Scan for the cell matching the given text and deliver its (x, y) coordinate at center. 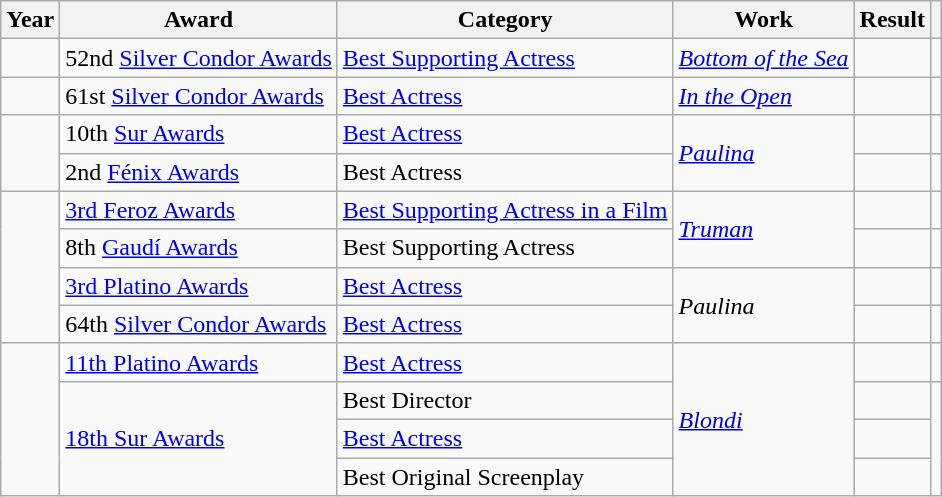
64th Silver Condor Awards (199, 324)
Year (30, 20)
11th Platino Awards (199, 362)
Best Supporting Actress in a Film (505, 210)
52nd Silver Condor Awards (199, 58)
Best Director (505, 400)
Truman (764, 229)
Blondi (764, 419)
In the Open (764, 96)
Best Original Screenplay (505, 477)
Result (892, 20)
Award (199, 20)
2nd Fénix Awards (199, 172)
8th Gaudí Awards (199, 248)
Work (764, 20)
3rd Platino Awards (199, 286)
10th Sur Awards (199, 134)
61st Silver Condor Awards (199, 96)
3rd Feroz Awards (199, 210)
18th Sur Awards (199, 438)
Bottom of the Sea (764, 58)
Category (505, 20)
